Return the (X, Y) coordinate for the center point of the cell that contains the specified text.  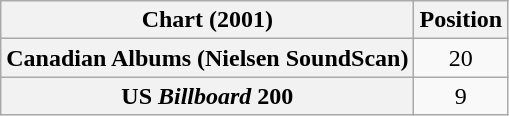
US Billboard 200 (208, 96)
Canadian Albums (Nielsen SoundScan) (208, 58)
Chart (2001) (208, 20)
Position (461, 20)
9 (461, 96)
20 (461, 58)
